Output the (X, Y) coordinate of the center of the cell containing the given text.  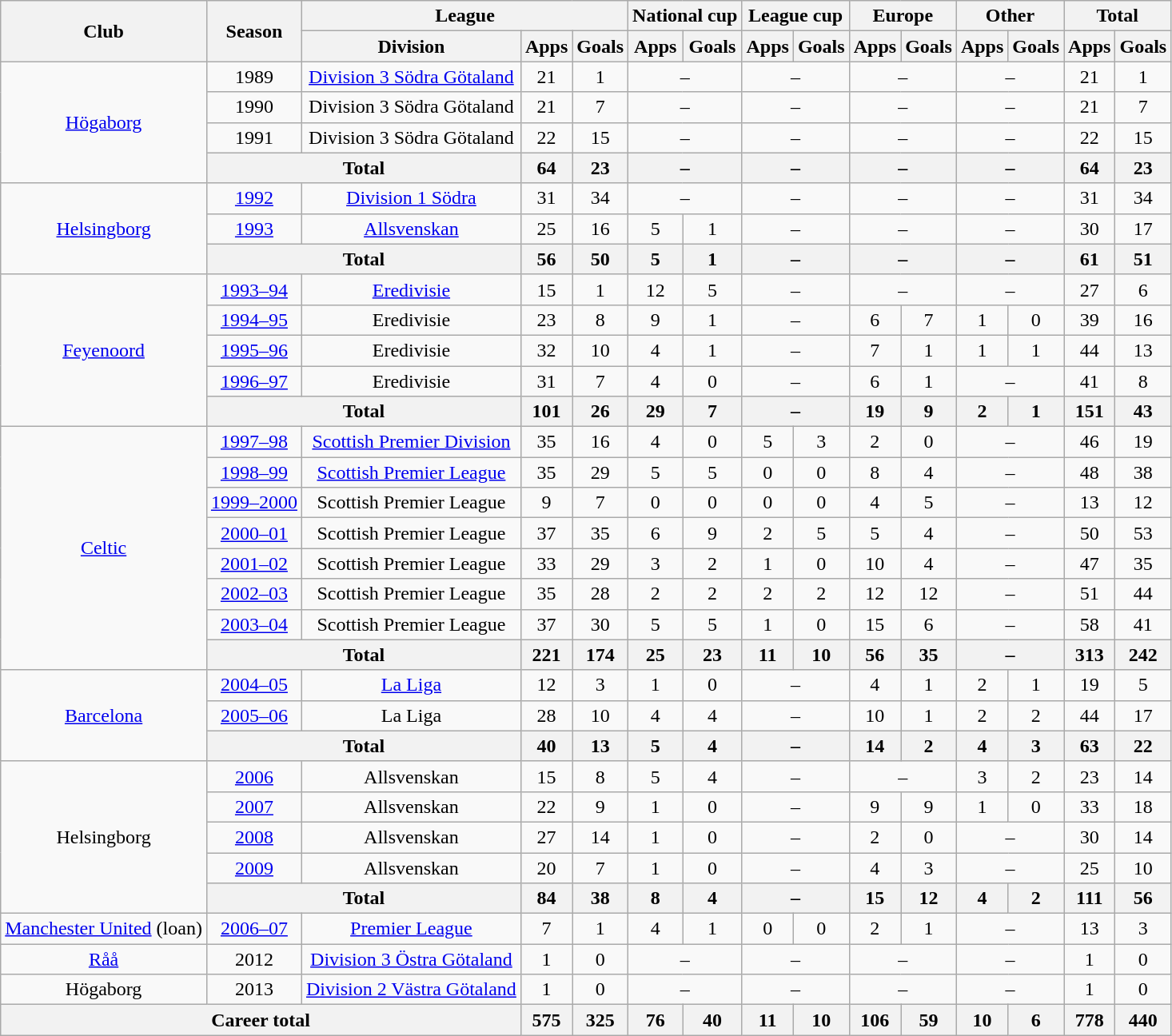
2004–05 (254, 685)
778 (1090, 1020)
1989 (254, 77)
Barcelona (104, 715)
League cup (795, 16)
1993–94 (254, 289)
Club (104, 31)
1998–99 (254, 472)
1999–2000 (254, 503)
43 (1143, 412)
440 (1143, 1020)
575 (546, 1020)
58 (1090, 624)
1992 (254, 198)
1991 (254, 137)
Råå (104, 959)
Celtic (104, 548)
Other (1010, 16)
Division 3 Östra Götaland (411, 959)
47 (1090, 564)
Division (411, 46)
313 (1090, 655)
Premier League (411, 929)
Division 1 Södra (411, 198)
325 (600, 1020)
1995–96 (254, 350)
2008 (254, 837)
League (464, 16)
Division 2 Västra Götaland (411, 990)
26 (600, 412)
Scottish Premier Division (411, 442)
20 (546, 867)
46 (1090, 442)
2003–04 (254, 624)
84 (546, 899)
48 (1090, 472)
Europe (903, 16)
Career total (261, 1020)
39 (1090, 320)
151 (1090, 412)
Season (254, 31)
2005–06 (254, 715)
1993 (254, 229)
2009 (254, 867)
32 (546, 350)
63 (1090, 746)
2012 (254, 959)
1996–97 (254, 381)
18 (1143, 807)
111 (1090, 899)
61 (1090, 259)
1990 (254, 107)
2001–02 (254, 564)
221 (546, 655)
53 (1143, 533)
Manchester United (loan) (104, 929)
174 (600, 655)
2002–03 (254, 594)
1997–98 (254, 442)
Feyenoord (104, 350)
1994–95 (254, 320)
76 (656, 1020)
59 (929, 1020)
101 (546, 412)
National cup (685, 16)
2013 (254, 990)
2000–01 (254, 533)
242 (1143, 655)
2007 (254, 807)
2006 (254, 776)
106 (875, 1020)
2006–07 (254, 929)
